Identify which cell holds the provided text, then report its (x, y) central coordinate. 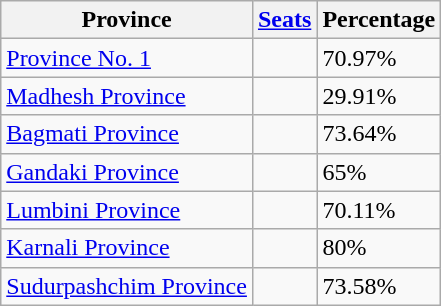
Seats (284, 20)
Province (127, 20)
70.11% (379, 210)
Province No. 1 (127, 58)
73.58% (379, 286)
Madhesh Province (127, 96)
Gandaki Province (127, 172)
73.64% (379, 134)
80% (379, 248)
70.97% (379, 58)
Percentage (379, 20)
Karnali Province (127, 248)
Bagmati Province (127, 134)
Sudurpashchim Province (127, 286)
29.91% (379, 96)
65% (379, 172)
Lumbini Province (127, 210)
